Locate the cell with the specified text and output its [X, Y] center coordinate. 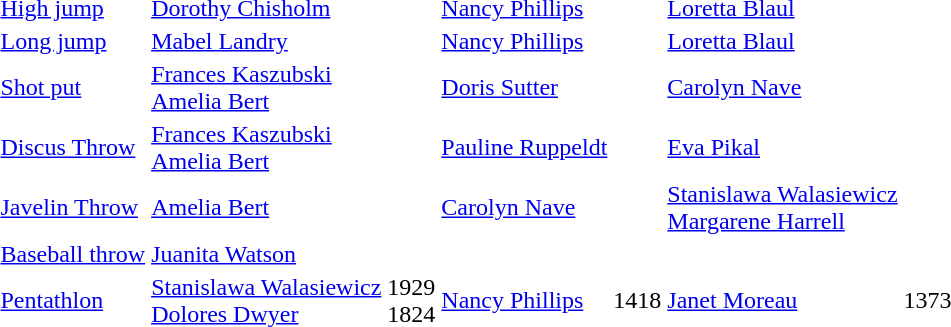
Loretta Blaul [782, 41]
Eva Pikal [782, 148]
Nancy Phillips [524, 41]
Stanislawa Walasiewicz Margarene Harrell [782, 208]
Mabel Landry [266, 41]
Juanita Watson [266, 254]
Amelia Bert [266, 208]
Doris Sutter [524, 88]
Pauline Ruppeldt [524, 148]
